Output the (X, Y) coordinate of the center of the cell containing the given text.  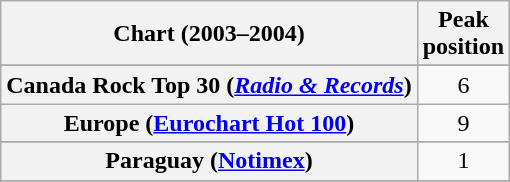
6 (463, 85)
Europe (Eurochart Hot 100) (209, 123)
Paraguay (Notimex) (209, 161)
Chart (2003–2004) (209, 34)
Peakposition (463, 34)
Canada Rock Top 30 (Radio & Records) (209, 85)
1 (463, 161)
9 (463, 123)
